Extract the (x, y) coordinate from the center of the cell holding the provided text.  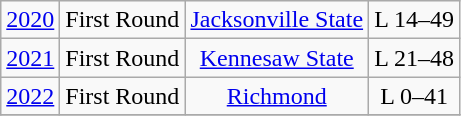
L 14–49 (414, 20)
2021 (30, 58)
L 0–41 (414, 96)
Richmond (277, 96)
2020 (30, 20)
2022 (30, 96)
Kennesaw State (277, 58)
Jacksonville State (277, 20)
L 21–48 (414, 58)
